Detect which cell encompasses the target text, then output its (X, Y) center coordinate. 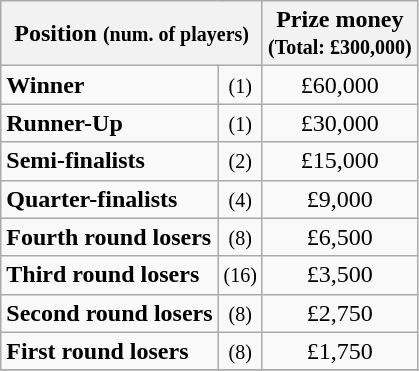
Semi-finalists (110, 161)
Position (num. of players) (132, 34)
£60,000 (340, 85)
(16) (240, 275)
(2) (240, 161)
Quarter-finalists (110, 199)
First round losers (110, 351)
Second round losers (110, 313)
Fourth round losers (110, 237)
Runner-Up (110, 123)
Prize money(Total: £300,000) (340, 34)
Winner (110, 85)
£15,000 (340, 161)
(4) (240, 199)
£9,000 (340, 199)
£30,000 (340, 123)
£2,750 (340, 313)
£6,500 (340, 237)
£3,500 (340, 275)
Third round losers (110, 275)
£1,750 (340, 351)
